Provide the [x, y] coordinate of the cell's center where the given text is located.  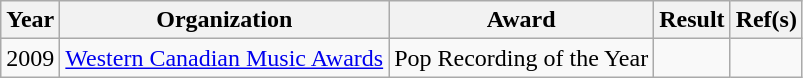
Year [30, 20]
Award [522, 20]
2009 [30, 58]
Ref(s) [766, 20]
Pop Recording of the Year [522, 58]
Organization [224, 20]
Western Canadian Music Awards [224, 58]
Result [692, 20]
